Return [X, Y] of the center of cell containing provided text 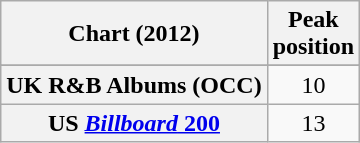
Chart (2012) [134, 34]
13 [313, 123]
US Billboard 200 [134, 123]
Peakposition [313, 34]
UK R&B Albums (OCC) [134, 85]
10 [313, 85]
